Capture the cell that displays the provided text and extract its (x, y) central coordinate. 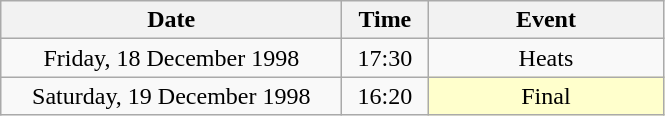
Final (546, 96)
Event (546, 20)
Heats (546, 58)
Date (172, 20)
17:30 (385, 58)
16:20 (385, 96)
Time (385, 20)
Saturday, 19 December 1998 (172, 96)
Friday, 18 December 1998 (172, 58)
